Output the [X, Y] coordinate of the center of the cell containing the given text.  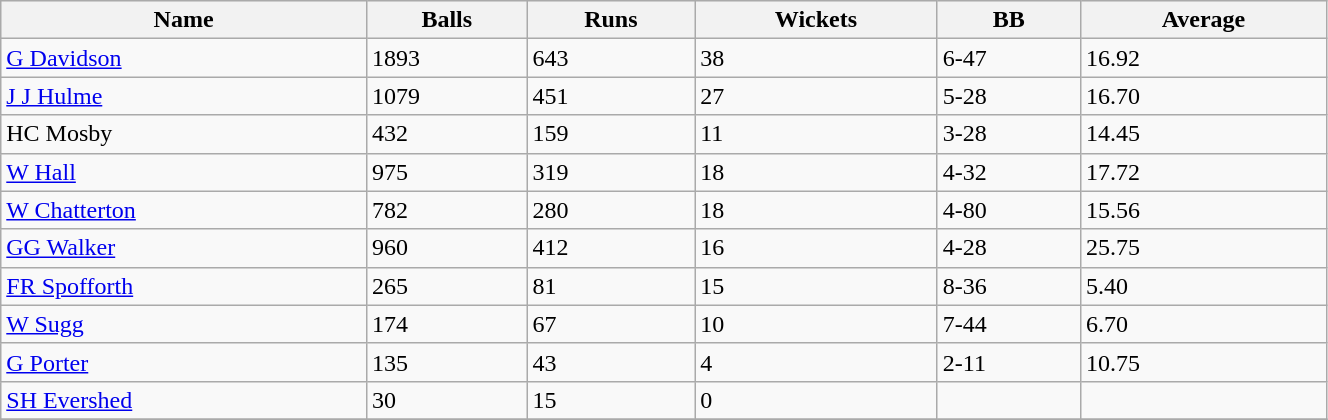
16.92 [1203, 58]
14.45 [1203, 134]
17.72 [1203, 172]
Balls [446, 20]
16.70 [1203, 96]
Name [184, 20]
W Chatterton [184, 210]
159 [611, 134]
5-28 [1008, 96]
319 [611, 172]
67 [611, 324]
432 [446, 134]
8-36 [1008, 286]
6.70 [1203, 324]
30 [446, 400]
7-44 [1008, 324]
4 [816, 362]
5.40 [1203, 286]
975 [446, 172]
SH Evershed [184, 400]
15.56 [1203, 210]
Runs [611, 20]
960 [446, 248]
Wickets [816, 20]
HC Mosby [184, 134]
GG Walker [184, 248]
6-47 [1008, 58]
4-80 [1008, 210]
10.75 [1203, 362]
1893 [446, 58]
W Hall [184, 172]
265 [446, 286]
38 [816, 58]
W Sugg [184, 324]
J J Hulme [184, 96]
25.75 [1203, 248]
10 [816, 324]
FR Spofforth [184, 286]
16 [816, 248]
2-11 [1008, 362]
4-32 [1008, 172]
27 [816, 96]
4-28 [1008, 248]
135 [446, 362]
3-28 [1008, 134]
643 [611, 58]
43 [611, 362]
81 [611, 286]
BB [1008, 20]
451 [611, 96]
G Porter [184, 362]
Average [1203, 20]
1079 [446, 96]
412 [611, 248]
G Davidson [184, 58]
782 [446, 210]
280 [611, 210]
174 [446, 324]
0 [816, 400]
11 [816, 134]
